Extract the [x, y] coordinate from the center of the cell holding the provided text.  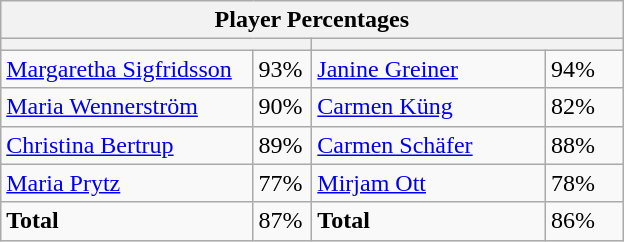
93% [282, 69]
Mirjam Ott [429, 183]
Margaretha Sigfridsson [127, 69]
89% [282, 145]
Maria Prytz [127, 183]
86% [584, 221]
Player Percentages [312, 20]
Carmen Schäfer [429, 145]
Janine Greiner [429, 69]
82% [584, 107]
Carmen Küng [429, 107]
88% [584, 145]
78% [584, 183]
Christina Bertrup [127, 145]
94% [584, 69]
Maria Wennerström [127, 107]
90% [282, 107]
87% [282, 221]
77% [282, 183]
